Find where the given text appears and provide that cell's center as (X, Y) coordinate. 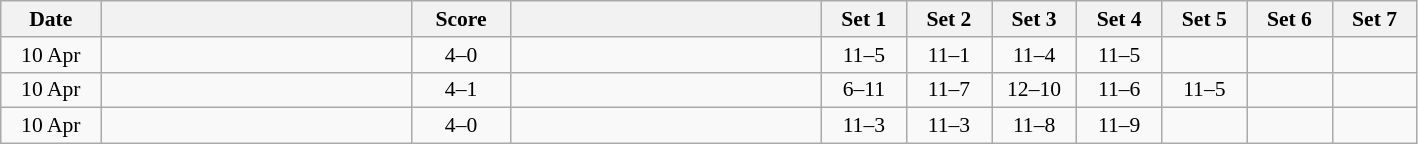
11–8 (1034, 126)
Set 3 (1034, 19)
6–11 (864, 90)
12–10 (1034, 90)
Set 4 (1120, 19)
11–7 (948, 90)
Set 2 (948, 19)
Set 7 (1374, 19)
11–1 (948, 55)
Set 1 (864, 19)
11–9 (1120, 126)
Date (51, 19)
Set 5 (1204, 19)
11–4 (1034, 55)
Set 6 (1290, 19)
4–1 (461, 90)
Score (461, 19)
11–6 (1120, 90)
